Capture the cell that displays the provided text and extract its [X, Y] central coordinate. 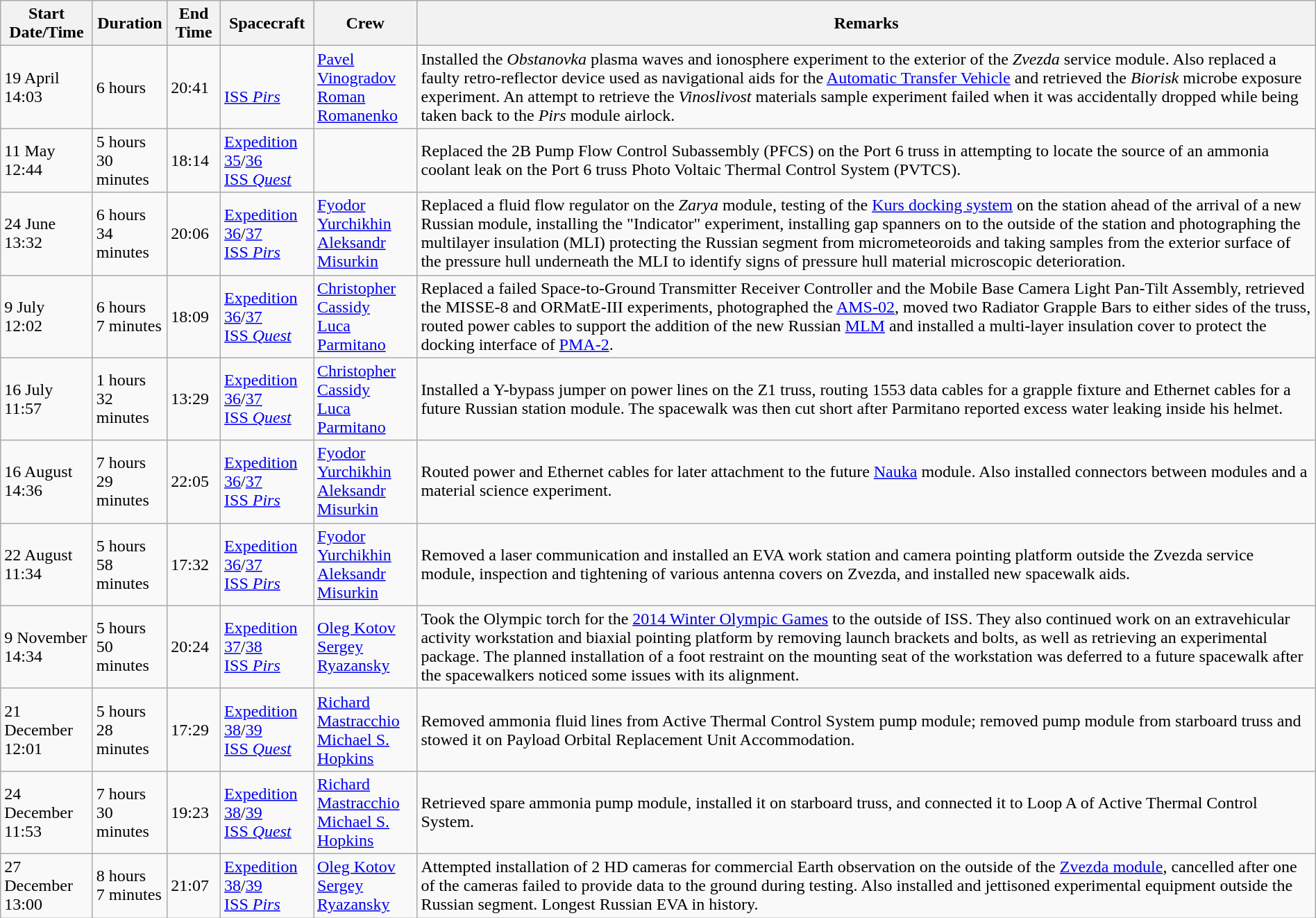
24 June13:32 [47, 233]
19:23 [194, 812]
20:41 [194, 87]
16 August14:36 [47, 482]
21 December12:01 [47, 729]
Crew [365, 24]
11 May12:44 [47, 160]
19 April14:03 [47, 87]
22 August11:34 [47, 564]
Start Date/Time [47, 24]
Retrieved spare ammonia pump module, installed it on starboard truss, and connected it to Loop A of Active Thermal Control System. [866, 812]
8 hours7 minutes [129, 885]
Remarks [866, 24]
17:32 [194, 564]
21:07 [194, 885]
5 hours28 minutes [129, 729]
6 hours [129, 87]
Expedition 38/39ISS Pirs [267, 885]
18:14 [194, 160]
22:05 [194, 482]
17:29 [194, 729]
5 hours30 minutes [129, 160]
7 hours30 minutes [129, 812]
27 December13:00 [47, 885]
Expedition 37/38ISS Pirs [267, 647]
6 hours7 minutes [129, 317]
24 December11:53 [47, 812]
1 hours32 minutes [129, 399]
9 November14:34 [47, 647]
End Time [194, 24]
20:06 [194, 233]
16 July11:57 [47, 399]
Pavel Vinogradov Roman Romanenko [365, 87]
7 hours29 minutes [129, 482]
Expedition 35/36ISS Quest [267, 160]
5 hours50 minutes [129, 647]
Spacecraft [267, 24]
ISS Pirs [267, 87]
20:24 [194, 647]
Duration [129, 24]
5 hours58 minutes [129, 564]
18:09 [194, 317]
6 hours34 minutes [129, 233]
9 July12:02 [47, 317]
13:29 [194, 399]
